Identify which cell holds the provided text, then report its (x, y) central coordinate. 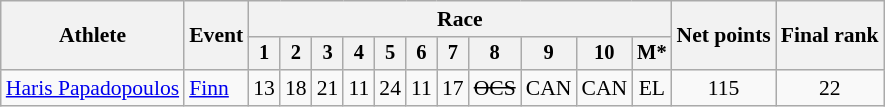
22 (830, 88)
M* (652, 54)
24 (390, 88)
9 (549, 54)
5 (390, 54)
18 (296, 88)
Final rank (830, 36)
Finn (216, 88)
13 (264, 88)
7 (453, 54)
21 (328, 88)
17 (453, 88)
OCS (495, 88)
6 (422, 54)
8 (495, 54)
Race (460, 19)
Event (216, 36)
Net points (724, 36)
10 (604, 54)
Athlete (92, 36)
4 (358, 54)
115 (724, 88)
1 (264, 54)
2 (296, 54)
Haris Papadopoulos (92, 88)
3 (328, 54)
EL (652, 88)
